Determine the (x, y) coordinate at the center of the cell enclosing the given text.  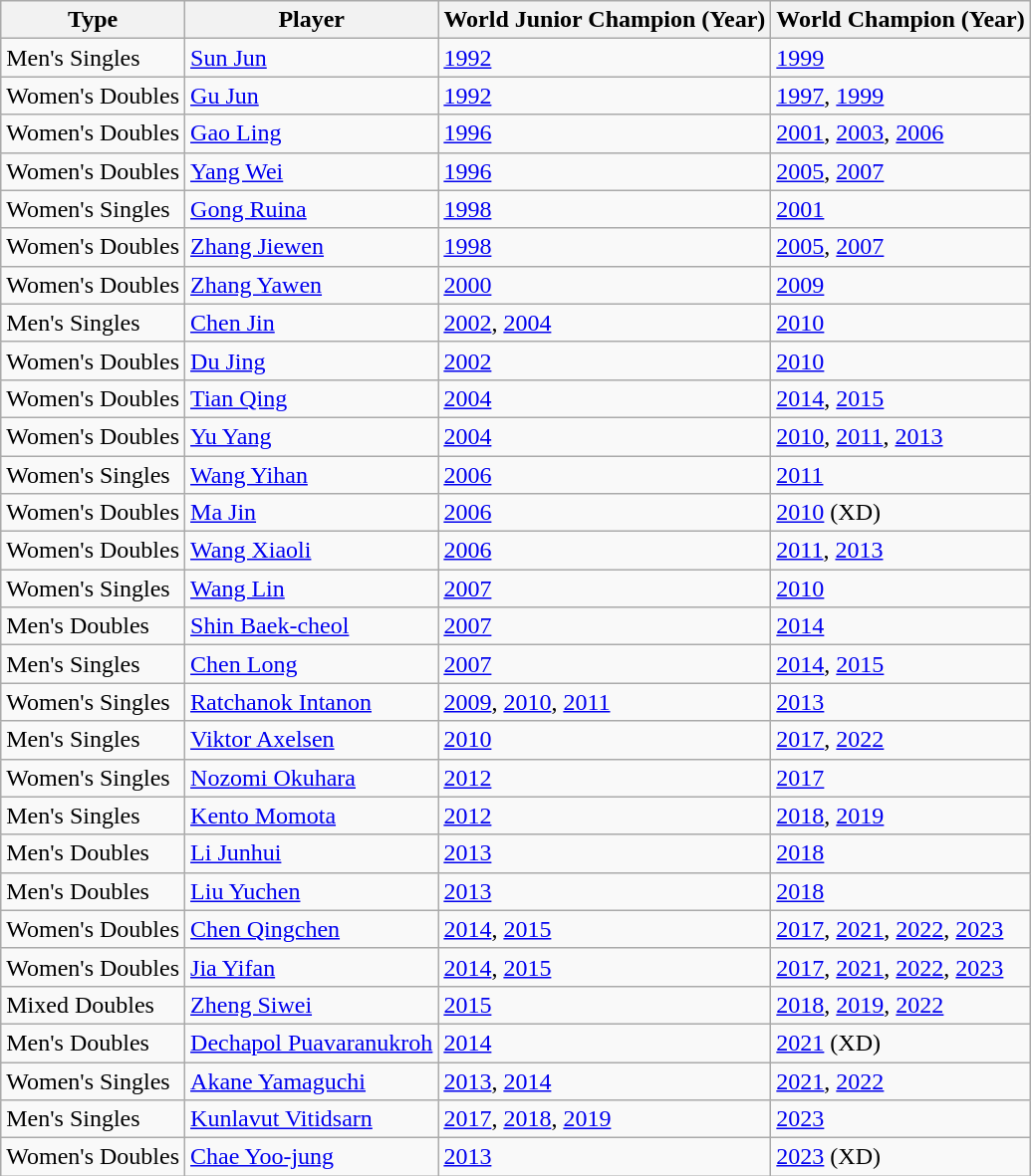
Viktor Axelsen (312, 740)
2000 (605, 285)
2010, 2011, 2013 (901, 436)
Nozomi Okuhara (312, 778)
1999 (901, 58)
Akane Yamaguchi (312, 1080)
Gao Ling (312, 133)
2002 (605, 360)
2018, 2019 (901, 816)
2017, 2018, 2019 (605, 1119)
1997, 1999 (901, 96)
Wang Yihan (312, 475)
Zhang Yawen (312, 285)
Chen Qingchen (312, 929)
Mixed Doubles (94, 1005)
Kunlavut Vitidsarn (312, 1119)
Shin Baek-cheol (312, 626)
Wang Lin (312, 588)
Dechapol Puavaranukroh (312, 1043)
Yu Yang (312, 436)
World Junior Champion (Year) (605, 20)
World Champion (Year) (901, 20)
Zhang Jiewen (312, 247)
Chen Long (312, 664)
Kento Momota (312, 816)
Tian Qing (312, 398)
2017 (901, 778)
2011 (901, 475)
Li Junhui (312, 853)
Wang Xiaoli (312, 551)
2001 (901, 209)
2017, 2022 (901, 740)
2013, 2014 (605, 1080)
Type (94, 20)
Ratchanok Intanon (312, 702)
Player (312, 20)
Chen Jin (312, 323)
2015 (605, 1005)
2018, 2019, 2022 (901, 1005)
Liu Yuchen (312, 891)
Sun Jun (312, 58)
2011, 2013 (901, 551)
Gong Ruina (312, 209)
2023 (901, 1119)
Du Jing (312, 360)
Gu Jun (312, 96)
Zheng Siwei (312, 1005)
Ma Jin (312, 513)
2009, 2010, 2011 (605, 702)
2010 (XD) (901, 513)
2001, 2003, 2006 (901, 133)
2009 (901, 285)
Jia Yifan (312, 967)
2002, 2004 (605, 323)
2021, 2022 (901, 1080)
Yang Wei (312, 171)
2023 (XD) (901, 1157)
2021 (XD) (901, 1043)
Chae Yoo-jung (312, 1157)
